Output the [X, Y] coordinate of the center of the cell containing the given text.  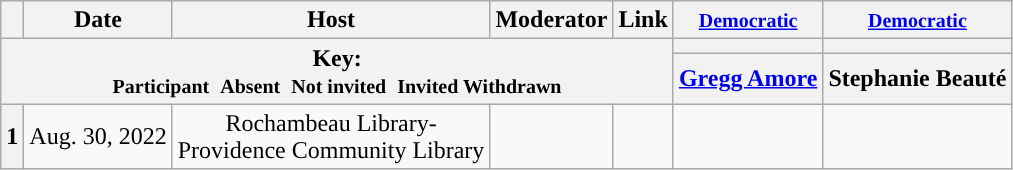
Stephanie Beauté [918, 78]
Gregg Amore [748, 78]
Rochambeau Library-Providence Community Library [331, 136]
Moderator [552, 20]
Aug. 30, 2022 [98, 136]
1 [12, 136]
Host [331, 20]
Link [643, 20]
Key: Participant Absent Not invited Invited Withdrawn [338, 72]
Date [98, 20]
